Extract the [X, Y] coordinate from the center of the cell holding the provided text.  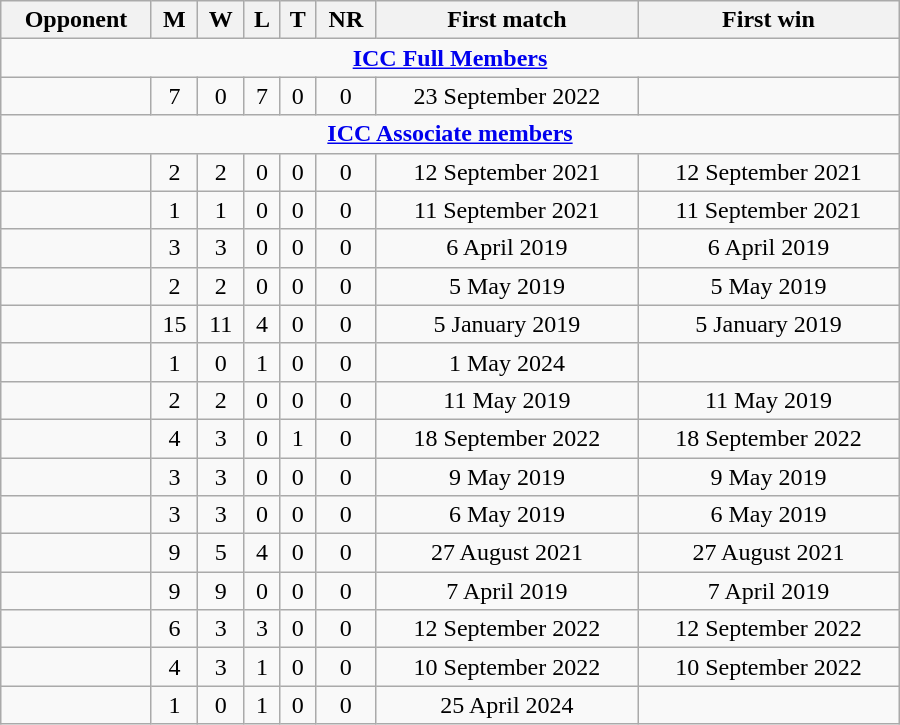
L [262, 20]
W [221, 20]
Opponent [76, 20]
T [298, 20]
6 [174, 629]
23 September 2022 [507, 96]
NR [346, 20]
5 [221, 553]
11 [221, 324]
25 April 2024 [507, 705]
15 [174, 324]
First win [769, 20]
1 May 2024 [507, 362]
M [174, 20]
ICC Associate members [450, 134]
First match [507, 20]
ICC Full Members [450, 58]
